Detect which cell encompasses the target text, then output its (x, y) center coordinate. 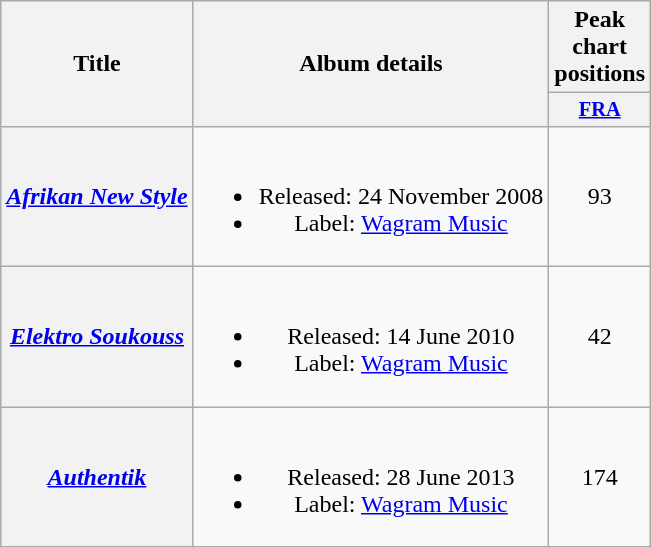
Title (97, 64)
Authentik (97, 477)
93 (600, 196)
Album details (371, 64)
Released: 14 June 2010Label: Wagram Music (371, 337)
Elektro Soukouss (97, 337)
Peak chart positions (600, 47)
42 (600, 337)
174 (600, 477)
FRA (600, 110)
Afrikan New Style (97, 196)
Released: 28 June 2013Label: Wagram Music (371, 477)
Released: 24 November 2008Label: Wagram Music (371, 196)
